Search for the cell housing the specified text and yield its (x, y) center coordinate. 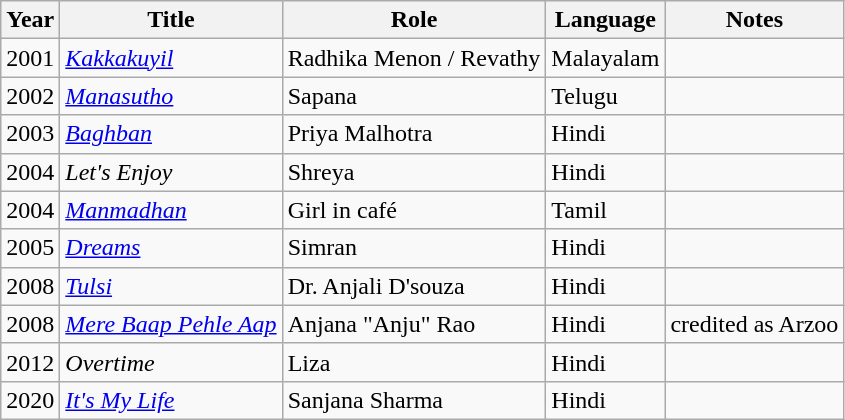
Dr. Anjali D'souza (414, 286)
Sapana (414, 96)
Baghban (171, 134)
Simran (414, 248)
Tulsi (171, 286)
credited as Arzoo (754, 324)
Sanjana Sharma (414, 400)
Priya Malhotra (414, 134)
2003 (30, 134)
Radhika Menon / Revathy (414, 58)
Shreya (414, 172)
Telugu (606, 96)
Tamil (606, 210)
Dreams (171, 248)
Anjana "Anju" Rao (414, 324)
Language (606, 20)
Title (171, 20)
Overtime (171, 362)
2001 (30, 58)
Let's Enjoy (171, 172)
Malayalam (606, 58)
2005 (30, 248)
Year (30, 20)
Manmadhan (171, 210)
2012 (30, 362)
Kakkakuyil (171, 58)
2020 (30, 400)
2002 (30, 96)
Mere Baap Pehle Aap (171, 324)
Notes (754, 20)
It's My Life (171, 400)
Manasutho (171, 96)
Liza (414, 362)
Girl in café (414, 210)
Role (414, 20)
